For the text-containing cell, return its midpoint in (x, y) coordinate format. 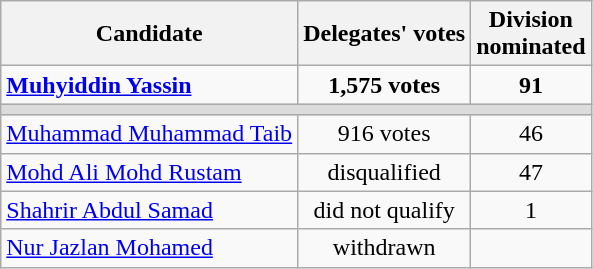
916 votes (384, 134)
disqualified (384, 172)
Delegates' votes (384, 34)
Candidate (150, 34)
91 (531, 85)
did not qualify (384, 210)
Shahrir Abdul Samad (150, 210)
Muhammad Muhammad Taib (150, 134)
Muhyiddin Yassin (150, 85)
Divisionnominated (531, 34)
47 (531, 172)
Nur Jazlan Mohamed (150, 248)
1 (531, 210)
withdrawn (384, 248)
46 (531, 134)
Mohd Ali Mohd Rustam (150, 172)
1,575 votes (384, 85)
